Locate the cell with the specified text and output its (X, Y) center coordinate. 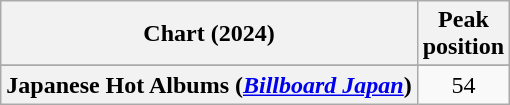
Peakposition (463, 34)
Chart (2024) (209, 34)
54 (463, 85)
Japanese Hot Albums (Billboard Japan) (209, 85)
